Search for the cell housing the specified text and yield its [x, y] center coordinate. 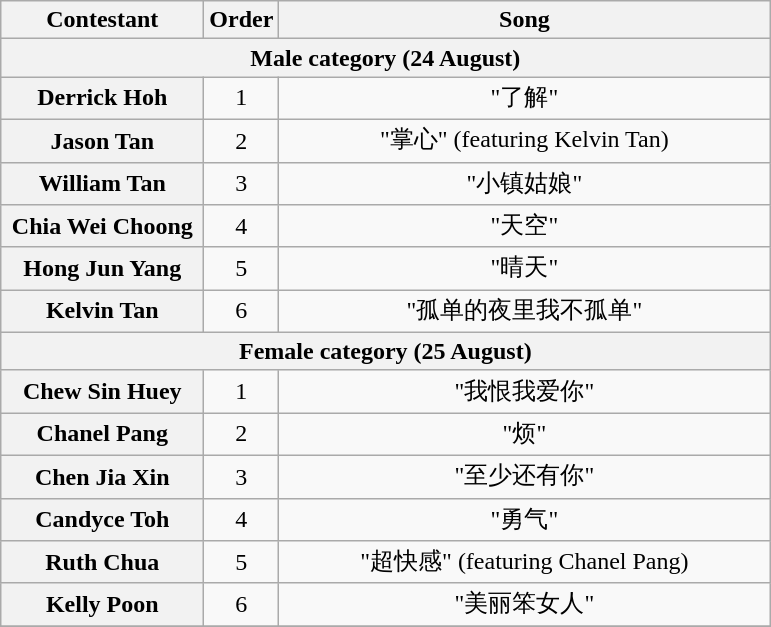
Male category (24 August) [386, 58]
Contestant [102, 20]
"勇气" [524, 520]
"美丽笨女人" [524, 604]
"天空" [524, 226]
Chew Sin Huey [102, 392]
Jason Tan [102, 140]
"掌心" (featuring Kelvin Tan) [524, 140]
"孤单的夜里我不孤单" [524, 312]
"小镇姑娘" [524, 184]
Ruth Chua [102, 562]
Order [242, 20]
"晴天" [524, 268]
"烦" [524, 434]
Kelvin Tan [102, 312]
Female category (25 August) [386, 351]
"至少还有你" [524, 476]
Derrick Hoh [102, 98]
"超快感" (featuring Chanel Pang) [524, 562]
Kelly Poon [102, 604]
Candyce Toh [102, 520]
Chanel Pang [102, 434]
Hong Jun Yang [102, 268]
"我恨我爱你" [524, 392]
William Tan [102, 184]
"了解" [524, 98]
Chia Wei Choong [102, 226]
Song [524, 20]
Chen Jia Xin [102, 476]
